Return (x, y) of the center of cell containing provided text 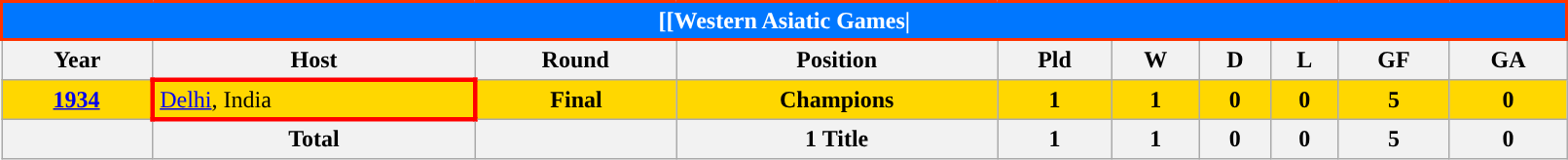
W (1155, 60)
L (1304, 60)
Pld (1055, 60)
D (1234, 60)
Year (78, 60)
GF (1394, 60)
Position (837, 60)
Host (313, 60)
Champions (837, 100)
GA (1509, 60)
[[Western Asiatic Games| (784, 21)
Total (313, 139)
1 Title (837, 139)
1934 (78, 100)
Final (576, 100)
Round (576, 60)
Delhi, India (313, 100)
